Capture the cell that displays the provided text and extract its (x, y) central coordinate. 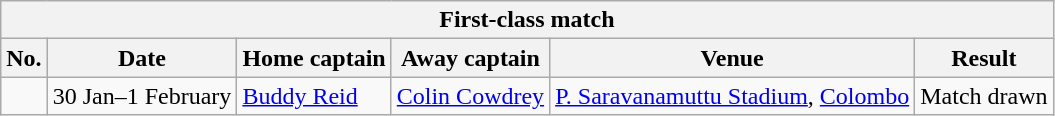
Colin Cowdrey (470, 96)
Away captain (470, 58)
No. (24, 58)
Venue (732, 58)
P. Saravanamuttu Stadium, Colombo (732, 96)
Buddy Reid (314, 96)
Match drawn (984, 96)
Date (142, 58)
30 Jan–1 February (142, 96)
Home captain (314, 58)
Result (984, 58)
First-class match (527, 20)
